Detect which cell encompasses the target text, then output its [x, y] center coordinate. 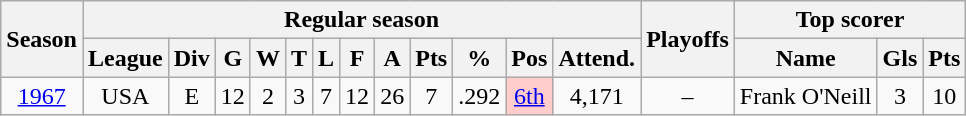
League [125, 58]
Season [42, 39]
Regular season [361, 20]
Playoffs [688, 39]
G [232, 58]
Name [806, 58]
6th [530, 96]
2 [268, 96]
E [192, 96]
Pos [530, 58]
F [358, 58]
– [688, 96]
26 [392, 96]
Frank O'Neill [806, 96]
% [480, 58]
T [298, 58]
Attend. [597, 58]
4,171 [597, 96]
W [268, 58]
.292 [480, 96]
1967 [42, 96]
Div [192, 58]
Gls [900, 58]
USA [125, 96]
Top scorer [850, 20]
10 [944, 96]
L [326, 58]
A [392, 58]
